Output the [X, Y] coordinate of the center of the cell containing the given text.  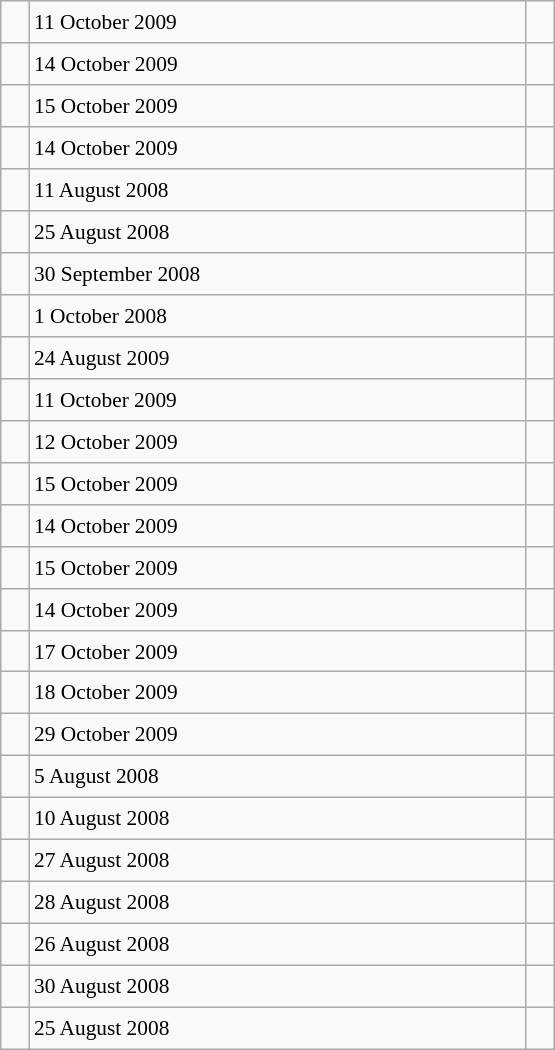
18 October 2009 [278, 693]
5 August 2008 [278, 777]
29 October 2009 [278, 735]
27 August 2008 [278, 861]
12 October 2009 [278, 441]
10 August 2008 [278, 819]
1 October 2008 [278, 316]
24 August 2009 [278, 358]
30 September 2008 [278, 274]
17 October 2009 [278, 651]
28 August 2008 [278, 903]
11 August 2008 [278, 190]
30 August 2008 [278, 986]
26 August 2008 [278, 945]
